From the cell containing the given text, extract its center point as (x, y) coordinate. 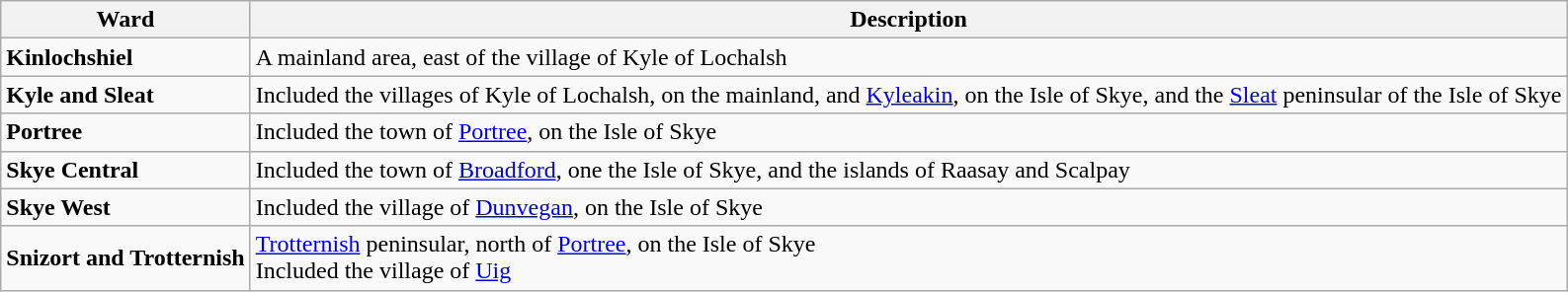
Kinlochshiel (125, 57)
Portree (125, 132)
Ward (125, 20)
Snizort and Trotternish (125, 258)
Included the town of Broadford, one the Isle of Skye, and the islands of Raasay and Scalpay (909, 170)
Kyle and Sleat (125, 95)
Included the town of Portree, on the Isle of Skye (909, 132)
Included the village of Dunvegan, on the Isle of Skye (909, 207)
A mainland area, east of the village of Kyle of Lochalsh (909, 57)
Included the villages of Kyle of Lochalsh, on the mainland, and Kyleakin, on the Isle of Skye, and the Sleat peninsular of the Isle of Skye (909, 95)
Trotternish peninsular, north of Portree, on the Isle of Skye Included the village of Uig (909, 258)
Skye Central (125, 170)
Description (909, 20)
Skye West (125, 207)
